Scan for the cell matching the given text and deliver its (X, Y) coordinate at center. 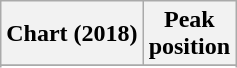
Chart (2018) (72, 34)
Peak position (189, 34)
